Identify which cell holds the provided text, then report its (x, y) central coordinate. 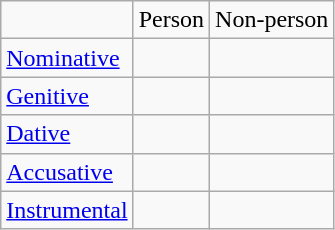
Instrumental (67, 210)
Non-person (272, 20)
Accusative (67, 172)
Dative (67, 134)
Nominative (67, 58)
Genitive (67, 96)
Person (171, 20)
